Return the (x, y) coordinate for the center point of the cell that contains the specified text.  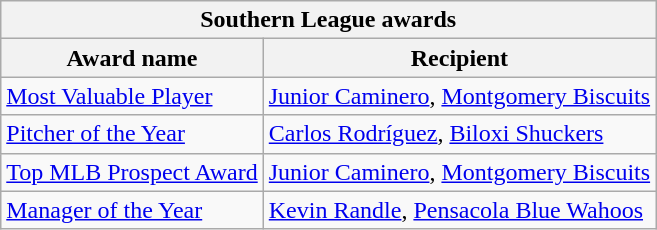
Manager of the Year (132, 210)
Recipient (459, 58)
Kevin Randle, Pensacola Blue Wahoos (459, 210)
Top MLB Prospect Award (132, 172)
Most Valuable Player (132, 96)
Southern League awards (328, 20)
Carlos Rodríguez, Biloxi Shuckers (459, 134)
Award name (132, 58)
Pitcher of the Year (132, 134)
